Return the (x, y) coordinate for the center point of the cell that contains the specified text.  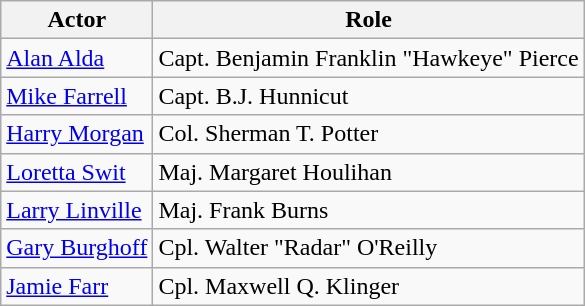
Cpl. Walter "Radar" O'Reilly (368, 248)
Capt. B.J. Hunnicut (368, 96)
Larry Linville (77, 210)
Loretta Swit (77, 172)
Gary Burghoff (77, 248)
Capt. Benjamin Franklin "Hawkeye" Pierce (368, 58)
Role (368, 20)
Maj. Frank Burns (368, 210)
Jamie Farr (77, 286)
Alan Alda (77, 58)
Col. Sherman T. Potter (368, 134)
Actor (77, 20)
Mike Farrell (77, 96)
Cpl. Maxwell Q. Klinger (368, 286)
Maj. Margaret Houlihan (368, 172)
Harry Morgan (77, 134)
